Return the (X, Y) coordinate for the center point of the cell that contains the specified text.  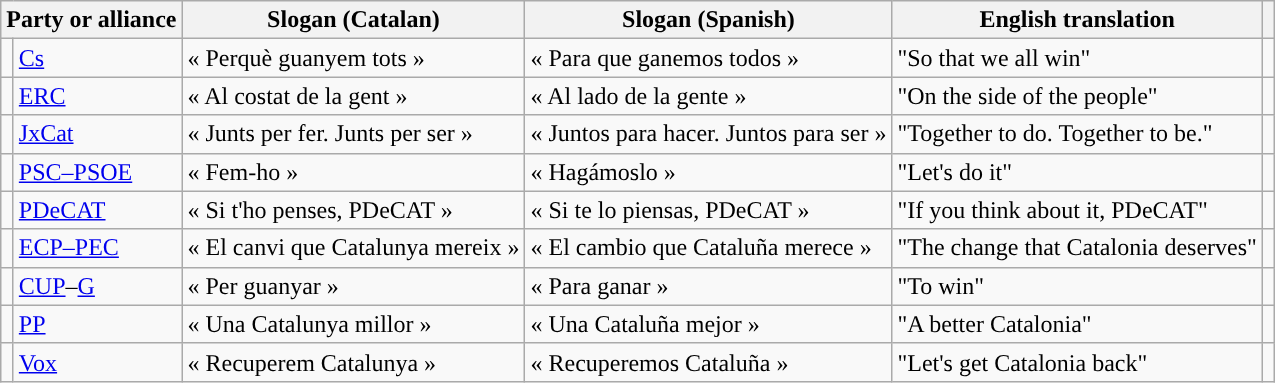
« Una Catalunya millor » (354, 324)
"The change that Catalonia deserves" (1078, 248)
« Recuperem Catalunya » (354, 362)
« El canvi que Catalunya mereix » (354, 248)
« Si te lo piensas, PDeCAT » (708, 210)
« Hagámoslo » (708, 172)
PSC–PSOE (98, 172)
PDeCAT (98, 210)
JxCat (98, 134)
Slogan (Spanish) (708, 20)
« Per guanyar » (354, 286)
« Para ganar » (708, 286)
"Together to do. Together to be." (1078, 134)
Cs (98, 58)
"On the side of the people" (1078, 96)
"So that we all win" (1078, 58)
« Junts per fer. Junts per ser » (354, 134)
English translation (1078, 20)
« Al lado de la gente » (708, 96)
« Para que ganemos todos » (708, 58)
ERC (98, 96)
"A better Catalonia" (1078, 324)
"To win" (1078, 286)
ECP–PEC (98, 248)
« Al costat de la gent » (354, 96)
« Si t'ho penses, PDeCAT » (354, 210)
"Let's do it" (1078, 172)
« El cambio que Cataluña merece » (708, 248)
« Recuperemos Cataluña » (708, 362)
"If you think about it, PDeCAT" (1078, 210)
PP (98, 324)
CUP–G (98, 286)
Slogan (Catalan) (354, 20)
« Fem-ho » (354, 172)
« Una Cataluña mejor » (708, 324)
"Let's get Catalonia back" (1078, 362)
« Perquè guanyem tots » (354, 58)
« Juntos para hacer. Juntos para ser » (708, 134)
Vox (98, 362)
Party or alliance (92, 20)
